From the cell containing the given text, extract its center point as [X, Y] coordinate. 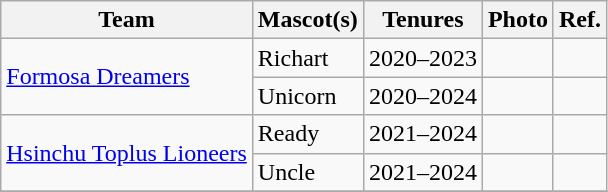
Richart [308, 58]
2020–2023 [422, 58]
Mascot(s) [308, 20]
Tenures [422, 20]
Hsinchu Toplus Lioneers [127, 153]
Uncle [308, 172]
Ref. [580, 20]
2020–2024 [422, 96]
Team [127, 20]
Formosa Dreamers [127, 77]
Photo [518, 20]
Ready [308, 134]
Unicorn [308, 96]
